Identify which cell holds the provided text, then report its (X, Y) central coordinate. 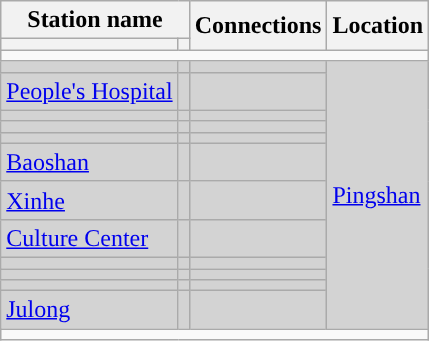
Location (378, 26)
Baoshan (90, 162)
Julong (90, 310)
Connections (258, 26)
Station name (95, 20)
Pingshan (378, 195)
Culture Center (90, 238)
Xinhe (90, 200)
People's Hospital (90, 91)
